Capture the cell that displays the provided text and extract its [x, y] central coordinate. 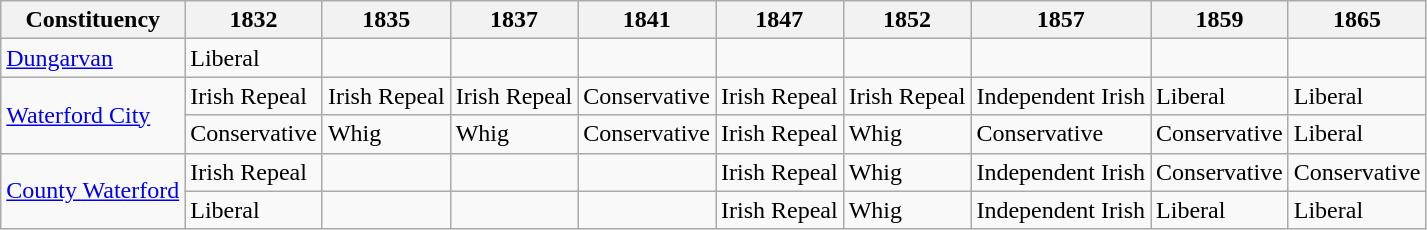
1835 [386, 20]
1852 [907, 20]
Constituency [93, 20]
1857 [1061, 20]
1837 [514, 20]
1832 [254, 20]
County Waterford [93, 191]
1865 [1357, 20]
1847 [780, 20]
1841 [647, 20]
1859 [1220, 20]
Dungarvan [93, 58]
Waterford City [93, 115]
